Scan for the cell matching the given text and deliver its (x, y) coordinate at center. 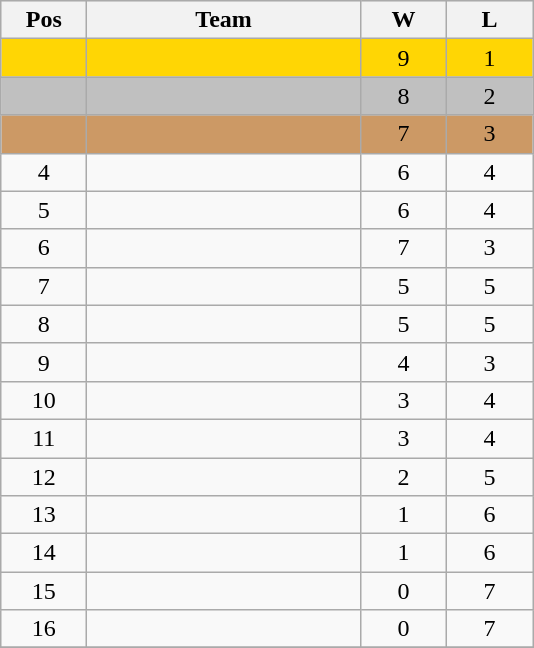
10 (44, 400)
11 (44, 438)
13 (44, 515)
Pos (44, 20)
L (489, 20)
15 (44, 591)
Team (224, 20)
14 (44, 553)
16 (44, 629)
12 (44, 477)
W (403, 20)
